Provide the (X, Y) coordinate of the cell's center where the given text is located.  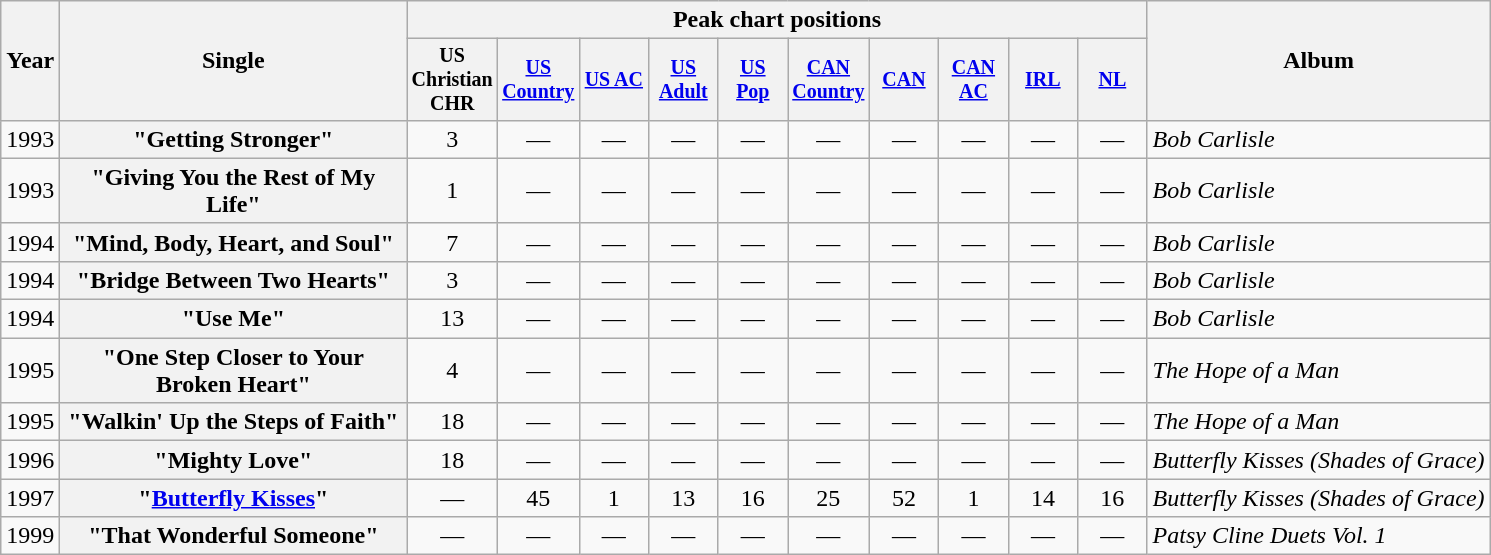
Peak chart positions (777, 20)
1996 (30, 460)
US Adult (684, 80)
"Getting Stronger" (234, 139)
CAN Country (829, 80)
"Bridge Between Two Hearts" (234, 280)
Album (1318, 61)
7 (452, 242)
"Mighty Love" (234, 460)
1997 (30, 498)
US Christian CHR (452, 80)
14 (1042, 498)
NL (1112, 80)
USPop (752, 80)
"Use Me" (234, 319)
IRL (1042, 80)
CAN (904, 80)
Year (30, 61)
"Giving You the Rest of My Life" (234, 190)
"Butterfly Kisses" (234, 498)
52 (904, 498)
CAN AC (974, 80)
"Mind, Body, Heart, and Soul" (234, 242)
1999 (30, 536)
45 (538, 498)
"That Wonderful Someone" (234, 536)
4 (452, 370)
25 (829, 498)
Single (234, 61)
US AC (614, 80)
US Country (538, 80)
"Walkin' Up the Steps of Faith" (234, 422)
"One Step Closer to Your Broken Heart" (234, 370)
Patsy Cline Duets Vol. 1 (1318, 536)
